From the cell containing the given text, extract its center point as [x, y] coordinate. 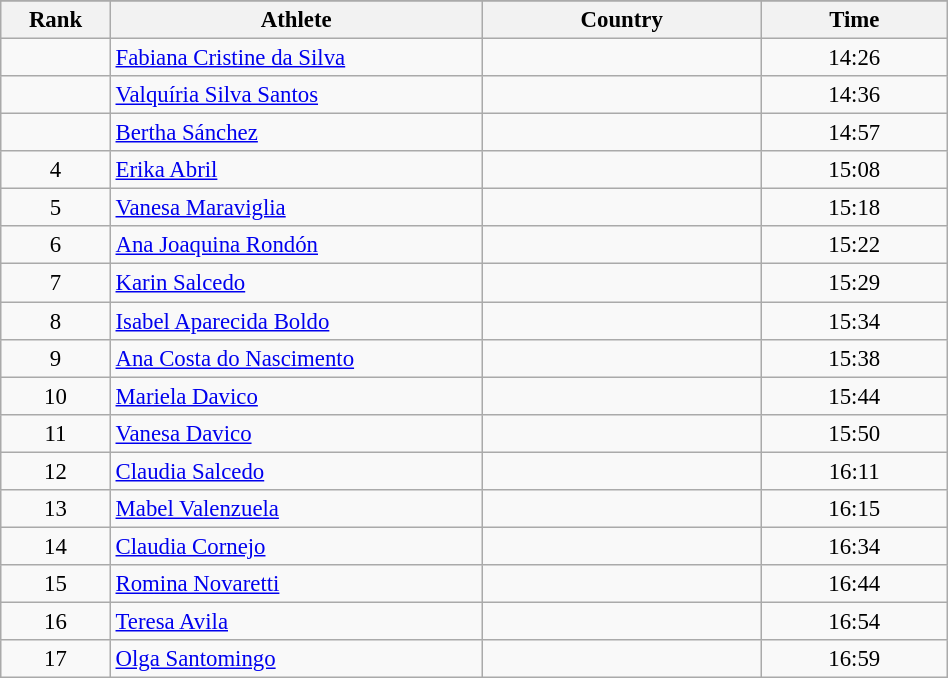
Olga Santomingo [296, 659]
Romina Novaretti [296, 584]
Country [622, 20]
9 [56, 358]
Karin Salcedo [296, 283]
Mabel Valenzuela [296, 509]
5 [56, 208]
8 [56, 321]
16:11 [854, 471]
14 [56, 546]
17 [56, 659]
16 [56, 621]
15:38 [854, 358]
Teresa Avila [296, 621]
Mariela Davico [296, 396]
Claudia Salcedo [296, 471]
16:54 [854, 621]
Bertha Sánchez [296, 133]
15:22 [854, 245]
Ana Joaquina Rondón [296, 245]
Vanesa Maraviglia [296, 208]
13 [56, 509]
Ana Costa do Nascimento [296, 358]
Athlete [296, 20]
16:59 [854, 659]
16:15 [854, 509]
4 [56, 170]
Fabiana Cristine da Silva [296, 58]
14:36 [854, 95]
15:34 [854, 321]
Time [854, 20]
Vanesa Davico [296, 433]
15 [56, 584]
Isabel Aparecida Boldo [296, 321]
14:57 [854, 133]
12 [56, 471]
10 [56, 396]
11 [56, 433]
15:44 [854, 396]
15:50 [854, 433]
Rank [56, 20]
Valquíria Silva Santos [296, 95]
6 [56, 245]
Claudia Cornejo [296, 546]
16:44 [854, 584]
16:34 [854, 546]
Erika Abril [296, 170]
15:18 [854, 208]
14:26 [854, 58]
7 [56, 283]
15:29 [854, 283]
15:08 [854, 170]
